Identify which cell holds the provided text, then report its (X, Y) central coordinate. 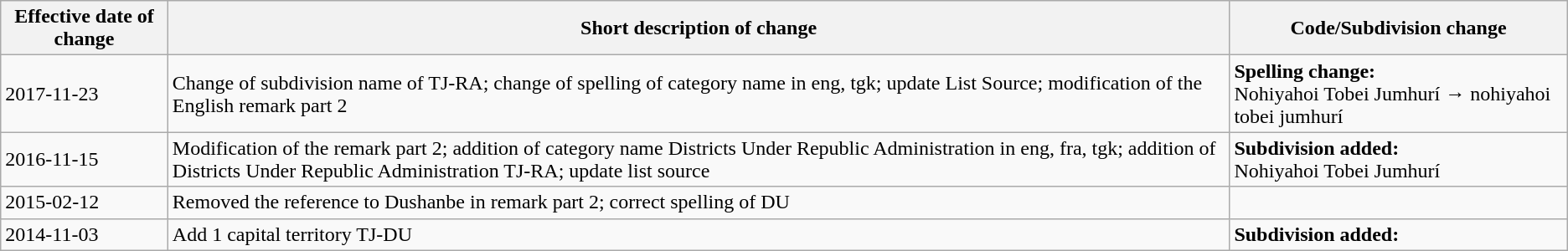
Removed the reference to Dushanbe in remark part 2; correct spelling of DU (699, 202)
Code/Subdivision change (1399, 28)
Spelling change: Nohiyahoi Tobei Jumhurí → nohiyahoi tobei jumhurí (1399, 94)
2014-11-03 (85, 234)
Add 1 capital territory TJ-DU (699, 234)
2016-11-15 (85, 159)
Subdivision added: (1399, 234)
Effective date of change (85, 28)
2015-02-12 (85, 202)
Change of subdivision name of TJ-RA; change of spelling of category name in eng, tgk; update List Source; modification of the English remark part 2 (699, 94)
Subdivision added: Nohiyahoi Tobei Jumhurí (1399, 159)
Short description of change (699, 28)
2017-11-23 (85, 94)
